For the text-containing cell, return its midpoint in (x, y) coordinate format. 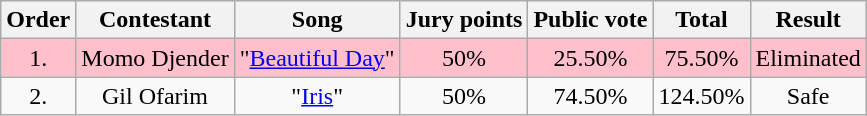
2. (38, 96)
Public vote (590, 20)
"Iris" (317, 96)
Song (317, 20)
Momo Djender (155, 58)
75.50% (702, 58)
124.50% (702, 96)
74.50% (590, 96)
"Beautiful Day" (317, 58)
1. (38, 58)
Eliminated (808, 58)
Gil Ofarim (155, 96)
Result (808, 20)
Contestant (155, 20)
Jury points (464, 20)
Order (38, 20)
25.50% (590, 58)
Total (702, 20)
Safe (808, 96)
